Pinpoint the cell where the given text exists, returning its (X, Y) midpoint coordinate. 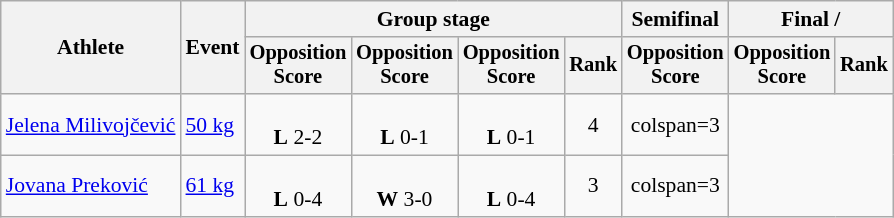
W 3-0 (404, 186)
Semifinal (676, 19)
4 (593, 124)
Event (213, 48)
L 2-2 (298, 124)
Group stage (434, 19)
Jovana Preković (91, 186)
Jelena Milivojčević (91, 124)
3 (593, 186)
50 kg (213, 124)
Athlete (91, 48)
Final / (811, 19)
61 kg (213, 186)
